Detect which cell encompasses the target text, then output its (x, y) center coordinate. 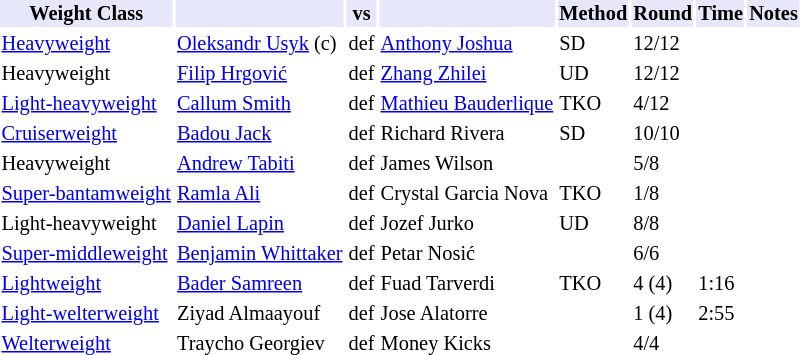
Ziyad Almaayouf (260, 314)
Crystal Garcia Nova (467, 194)
Zhang Zhilei (467, 74)
6/6 (663, 254)
Anthony Joshua (467, 44)
Weight Class (86, 14)
James Wilson (467, 164)
Andrew Tabiti (260, 164)
Super-bantamweight (86, 194)
Lightweight (86, 284)
1 (4) (663, 314)
2:55 (721, 314)
4 (4) (663, 284)
4/12 (663, 104)
Richard Rivera (467, 134)
Callum Smith (260, 104)
1/8 (663, 194)
Time (721, 14)
10/10 (663, 134)
8/8 (663, 224)
Petar Nosić (467, 254)
Jose Alatorre (467, 314)
Daniel Lapin (260, 224)
Method (594, 14)
Benjamin Whittaker (260, 254)
5/8 (663, 164)
Notes (774, 14)
Cruiserweight (86, 134)
vs (362, 14)
Ramla Ali (260, 194)
1:16 (721, 284)
Fuad Tarverdi (467, 284)
Super-middleweight (86, 254)
Light-welterweight (86, 314)
Oleksandr Usyk (c) (260, 44)
Jozef Jurko (467, 224)
Round (663, 14)
Badou Jack (260, 134)
Bader Samreen (260, 284)
Mathieu Bauderlique (467, 104)
Filip Hrgović (260, 74)
